Pinpoint the cell where the given text exists, returning its (x, y) midpoint coordinate. 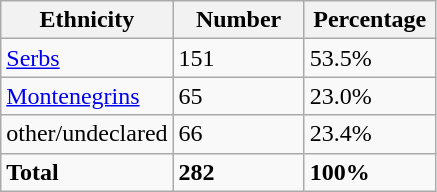
151 (238, 58)
Number (238, 20)
23.4% (370, 134)
65 (238, 96)
Total (87, 172)
23.0% (370, 96)
66 (238, 134)
Montenegrins (87, 96)
282 (238, 172)
100% (370, 172)
Ethnicity (87, 20)
Percentage (370, 20)
other/undeclared (87, 134)
53.5% (370, 58)
Serbs (87, 58)
